From the cell containing the given text, extract its center point as (X, Y) coordinate. 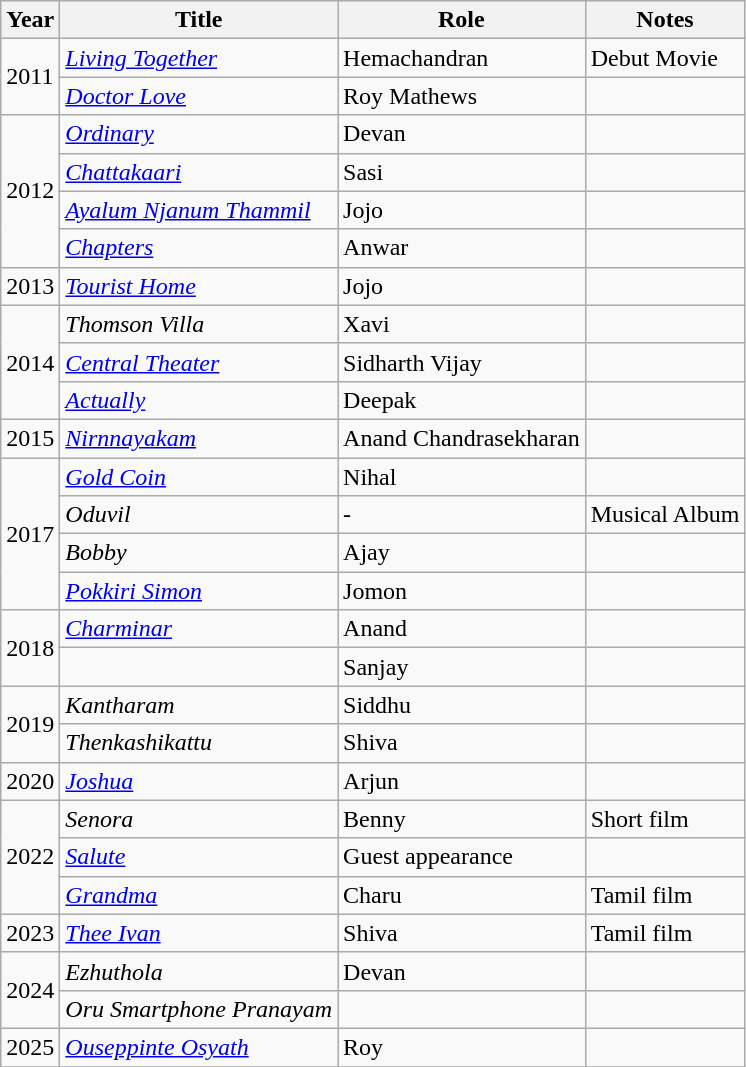
Chapters (199, 248)
Roy Mathews (462, 96)
Sidharth Vijay (462, 362)
Benny (462, 819)
Grandma (199, 895)
2015 (30, 438)
Thee Ivan (199, 933)
2013 (30, 286)
2020 (30, 781)
Xavi (462, 324)
Guest appearance (462, 857)
Tourist Home (199, 286)
2023 (30, 933)
Year (30, 20)
2012 (30, 191)
Arjun (462, 781)
Central Theater (199, 362)
Roy (462, 1047)
Ordinary (199, 134)
Senora (199, 819)
2022 (30, 857)
Ajay (462, 553)
Nirnnayakam (199, 438)
2011 (30, 77)
Ouseppinte Osyath (199, 1047)
Notes (665, 20)
Thomson Villa (199, 324)
Sanjay (462, 667)
Charminar (199, 629)
Ayalum Njanum Thammil (199, 210)
Title (199, 20)
Living Together (199, 58)
Actually (199, 400)
Oru Smartphone Pranayam (199, 1009)
- (462, 515)
Salute (199, 857)
Thenkashikattu (199, 743)
Anand (462, 629)
Charu (462, 895)
Chattakaari (199, 172)
Oduvil (199, 515)
Deepak (462, 400)
2018 (30, 648)
Kantharam (199, 705)
Short film (665, 819)
Pokkiri Simon (199, 591)
Bobby (199, 553)
Gold Coin (199, 477)
Jomon (462, 591)
Musical Album (665, 515)
Anand Chandrasekharan (462, 438)
Joshua (199, 781)
Doctor Love (199, 96)
2014 (30, 362)
Debut Movie (665, 58)
Nihal (462, 477)
2019 (30, 724)
2025 (30, 1047)
Ezhuthola (199, 971)
2024 (30, 990)
Hemachandran (462, 58)
Sasi (462, 172)
2017 (30, 534)
Role (462, 20)
Anwar (462, 248)
Siddhu (462, 705)
